Determine the [x, y] coordinate at the center of the cell enclosing the given text.  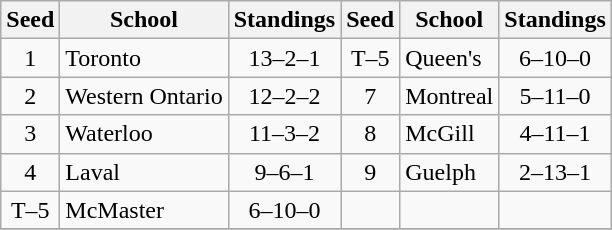
Queen's [450, 58]
2–13–1 [555, 172]
7 [370, 96]
9–6–1 [284, 172]
9 [370, 172]
13–2–1 [284, 58]
8 [370, 134]
Montreal [450, 96]
Toronto [144, 58]
McGill [450, 134]
Western Ontario [144, 96]
Guelph [450, 172]
12–2–2 [284, 96]
4 [30, 172]
2 [30, 96]
5–11–0 [555, 96]
Waterloo [144, 134]
11–3–2 [284, 134]
3 [30, 134]
4–11–1 [555, 134]
McMaster [144, 210]
Laval [144, 172]
1 [30, 58]
